Determine the [X, Y] coordinate at the center of the cell enclosing the given text.  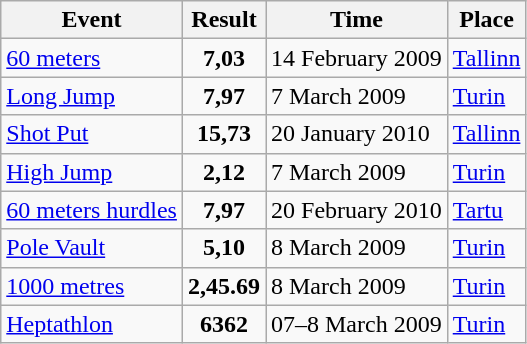
Heptathlon [92, 324]
60 meters [92, 58]
6362 [224, 324]
07–8 March 2009 [357, 324]
Event [92, 20]
14 February 2009 [357, 58]
15,73 [224, 134]
20 January 2010 [357, 134]
High Jump [92, 172]
Place [486, 20]
Time [357, 20]
1000 metres [92, 286]
Result [224, 20]
2,45.69 [224, 286]
Pole Vault [92, 248]
Long Jump [92, 96]
Shot Put [92, 134]
Tartu [486, 210]
60 meters hurdles [92, 210]
2,12 [224, 172]
7,03 [224, 58]
20 February 2010 [357, 210]
5,10 [224, 248]
